Locate the cell with the specified text and output its [x, y] center coordinate. 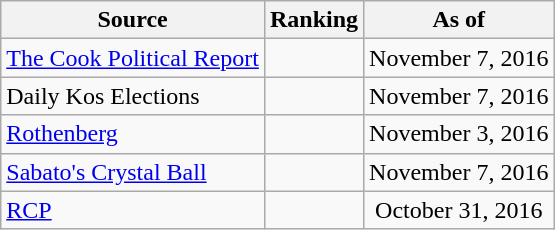
The Cook Political Report [133, 58]
Sabato's Crystal Ball [133, 172]
Rothenberg [133, 134]
Source [133, 20]
October 31, 2016 [459, 210]
Ranking [314, 20]
November 3, 2016 [459, 134]
RCP [133, 210]
Daily Kos Elections [133, 96]
As of [459, 20]
